Scan for the cell matching the given text and deliver its (X, Y) coordinate at center. 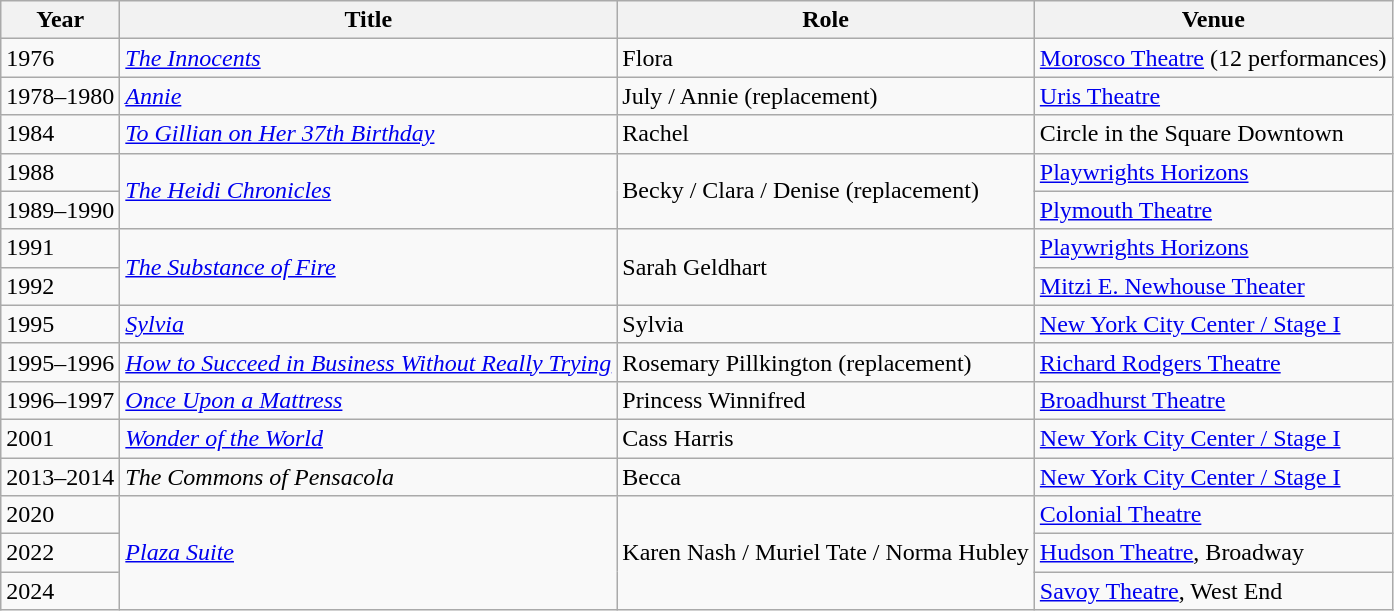
Annie (368, 96)
The Commons of Pensacola (368, 477)
Rosemary Pillkington (replacement) (826, 362)
Venue (1213, 20)
Wonder of the World (368, 438)
1995 (60, 324)
Flora (826, 58)
Uris Theatre (1213, 96)
Plaza Suite (368, 553)
Richard Rodgers Theatre (1213, 362)
Cass Harris (826, 438)
2013–2014 (60, 477)
Broadhurst Theatre (1213, 400)
The Substance of Fire (368, 267)
The Innocents (368, 58)
July / Annie (replacement) (826, 96)
Sarah Geldhart (826, 267)
1995–1996 (60, 362)
Role (826, 20)
1984 (60, 134)
Colonial Theatre (1213, 515)
2001 (60, 438)
Princess Winnifred (826, 400)
Savoy Theatre, West End (1213, 591)
Title (368, 20)
How to Succeed in Business Without Really Trying (368, 362)
2020 (60, 515)
Mitzi E. Newhouse Theater (1213, 286)
Becky / Clara / Denise (replacement) (826, 191)
Rachel (826, 134)
1988 (60, 172)
1978–1980 (60, 96)
Karen Nash / Muriel Tate / Norma Hubley (826, 553)
Once Upon a Mattress (368, 400)
1989–1990 (60, 210)
1976 (60, 58)
Hudson Theatre, Broadway (1213, 553)
1996–1997 (60, 400)
Becca (826, 477)
Morosco Theatre (12 performances) (1213, 58)
Circle in the Square Downtown (1213, 134)
2022 (60, 553)
To Gillian on Her 37th Birthday (368, 134)
Year (60, 20)
2024 (60, 591)
Plymouth Theatre (1213, 210)
The Heidi Chronicles (368, 191)
1992 (60, 286)
1991 (60, 248)
